Scan for the cell matching the given text and deliver its [X, Y] coordinate at center. 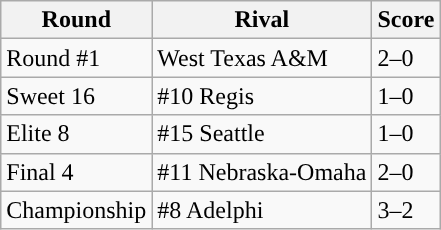
#15 Seattle [262, 134]
West Texas A&M [262, 58]
#11 Nebraska-Omaha [262, 172]
3–2 [406, 210]
Score [406, 20]
Elite 8 [76, 134]
#10 Regis [262, 96]
Championship [76, 210]
#8 Adelphi [262, 210]
Round #1 [76, 58]
Sweet 16 [76, 96]
Rival [262, 20]
Round [76, 20]
Final 4 [76, 172]
